Return [X, Y] of the center of cell containing provided text 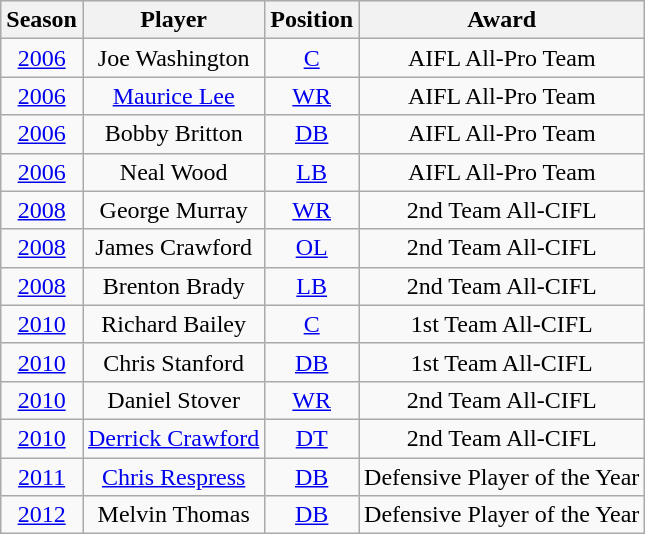
DT [312, 438]
2011 [42, 477]
Melvin Thomas [173, 515]
George Murray [173, 210]
2012 [42, 515]
Player [173, 20]
Bobby Britton [173, 134]
Maurice Lee [173, 96]
Richard Bailey [173, 324]
Award [502, 20]
Neal Wood [173, 172]
OL [312, 248]
Brenton Brady [173, 286]
Joe Washington [173, 58]
Derrick Crawford [173, 438]
Chris Stanford [173, 362]
Season [42, 20]
Daniel Stover [173, 400]
James Crawford [173, 248]
Chris Respress [173, 477]
Position [312, 20]
